Return [x, y] of the center of cell containing provided text 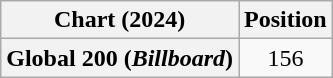
156 [285, 58]
Chart (2024) [120, 20]
Global 200 (Billboard) [120, 58]
Position [285, 20]
